Return the (X, Y) coordinate for the center point of the cell that contains the specified text.  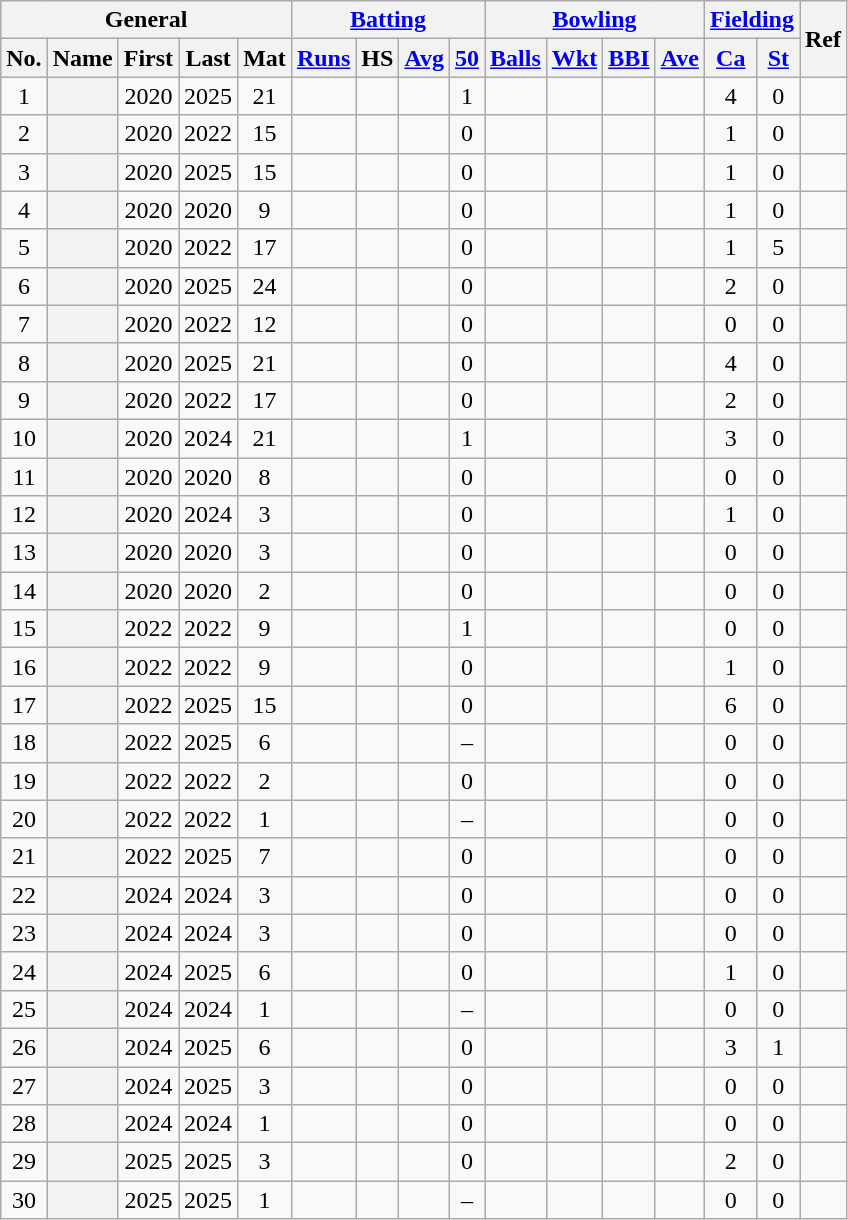
No. (24, 58)
30 (24, 1200)
General (146, 20)
Mat (265, 58)
50 (466, 58)
Ref (824, 39)
20 (24, 819)
Fielding (752, 20)
16 (24, 667)
28 (24, 1124)
First (148, 58)
26 (24, 1047)
10 (24, 438)
Bowling (595, 20)
25 (24, 1009)
Last (208, 58)
23 (24, 933)
27 (24, 1085)
Avg (424, 58)
Balls (516, 58)
22 (24, 895)
Wkt (574, 58)
Batting (388, 20)
13 (24, 553)
29 (24, 1162)
Ca (730, 58)
18 (24, 743)
BBI (629, 58)
HS (378, 58)
Name (82, 58)
Runs (323, 58)
Ave (680, 58)
11 (24, 477)
St (778, 58)
14 (24, 591)
19 (24, 781)
